Pinpoint the cell where the given text exists, returning its [x, y] midpoint coordinate. 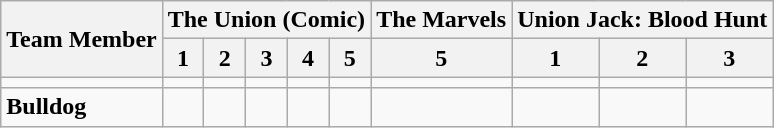
Team Member [82, 39]
The Union (Comic) [266, 20]
The Marvels [442, 20]
Union Jack: Blood Hunt [642, 20]
4 [308, 58]
Bulldog [82, 107]
